Return the (x, y) coordinate for the center point of the cell that contains the specified text.  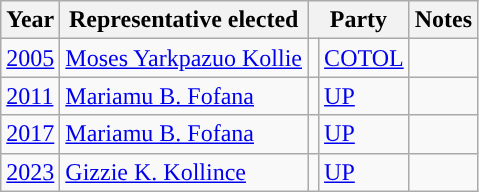
2017 (30, 134)
Notes (443, 20)
2005 (30, 58)
2023 (30, 172)
Gizzie K. Kollince (184, 172)
Party (359, 20)
COTOL (364, 58)
2011 (30, 96)
Year (30, 20)
Representative elected (184, 20)
Moses Yarkpazuo Kollie (184, 58)
